For the text-containing cell, return its midpoint in [x, y] coordinate format. 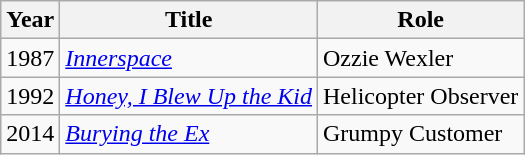
Burying the Ex [189, 134]
Honey, I Blew Up the Kid [189, 96]
Ozzie Wexler [421, 58]
1987 [30, 58]
1992 [30, 96]
2014 [30, 134]
Grumpy Customer [421, 134]
Role [421, 20]
Title [189, 20]
Innerspace [189, 58]
Year [30, 20]
Helicopter Observer [421, 96]
